Find where the given text appears and provide that cell's center as (X, Y) coordinate. 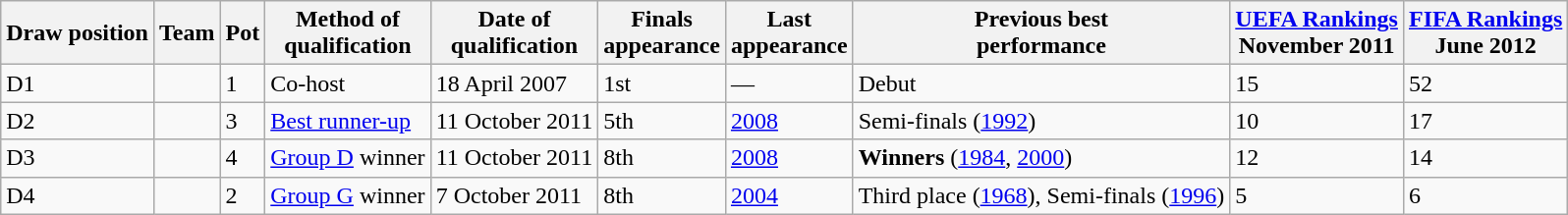
2 (243, 195)
D3 (78, 158)
Previous bestperformance (1041, 33)
4 (243, 158)
UEFA RankingsNovember 2011 (1316, 33)
10 (1316, 121)
15 (1316, 83)
2004 (789, 195)
Co-host (348, 83)
Group D winner (348, 158)
1st (662, 83)
Debut (1041, 83)
D4 (78, 195)
Team (187, 33)
1 (243, 83)
FIFA RankingsJune 2012 (1485, 33)
Pot (243, 33)
52 (1485, 83)
D2 (78, 121)
7 October 2011 (515, 195)
18 April 2007 (515, 83)
17 (1485, 121)
Group G winner (348, 195)
D1 (78, 83)
Date ofqualification (515, 33)
— (789, 83)
Lastappearance (789, 33)
5th (662, 121)
12 (1316, 158)
Method ofqualification (348, 33)
Third place (1968), Semi-finals (1996) (1041, 195)
Finalsappearance (662, 33)
Draw position (78, 33)
Winners (1984, 2000) (1041, 158)
14 (1485, 158)
Semi-finals (1992) (1041, 121)
3 (243, 121)
Best runner-up (348, 121)
6 (1485, 195)
5 (1316, 195)
